Determine the (x, y) coordinate at the center of the cell enclosing the given text.  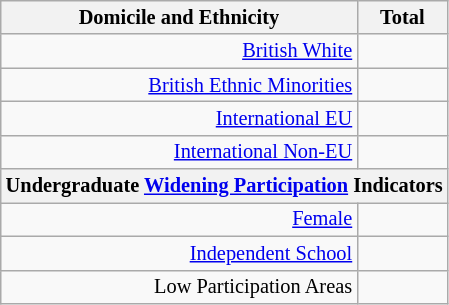
Undergraduate Widening Participation Indicators (224, 186)
Female (179, 219)
Low Participation Areas (179, 287)
International Non-EU (179, 152)
British White (179, 51)
Total (402, 17)
Domicile and Ethnicity (179, 17)
British Ethnic Minorities (179, 85)
International EU (179, 118)
Independent School (179, 253)
